Locate the cell with the specified text and output its [x, y] center coordinate. 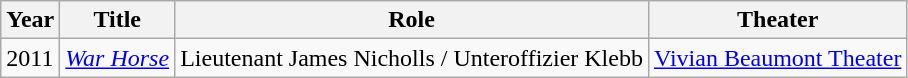
Vivian Beaumont Theater [777, 58]
2011 [30, 58]
War Horse [118, 58]
Lieutenant James Nicholls / Unteroffizier Klebb [412, 58]
Year [30, 20]
Role [412, 20]
Theater [777, 20]
Title [118, 20]
